Extract the [X, Y] coordinate from the center of the cell holding the provided text.  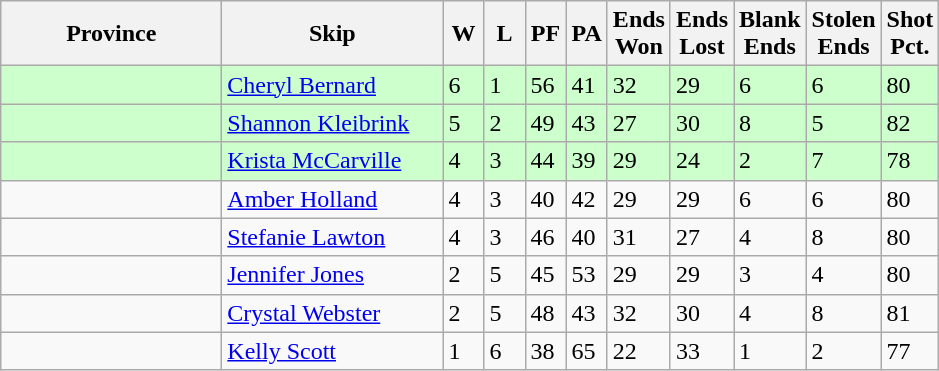
PA [586, 34]
Amber Holland [332, 199]
65 [586, 351]
PF [546, 34]
24 [702, 161]
46 [546, 237]
39 [586, 161]
77 [910, 351]
Blank Ends [770, 34]
W [464, 34]
Province [112, 34]
Jennifer Jones [332, 275]
Cheryl Bernard [332, 85]
7 [844, 161]
53 [586, 275]
41 [586, 85]
45 [546, 275]
Shot Pct. [910, 34]
Stolen Ends [844, 34]
56 [546, 85]
82 [910, 123]
Stefanie Lawton [332, 237]
Ends Won [638, 34]
Skip [332, 34]
31 [638, 237]
44 [546, 161]
22 [638, 351]
Ends Lost [702, 34]
L [504, 34]
81 [910, 313]
Kelly Scott [332, 351]
38 [546, 351]
42 [586, 199]
78 [910, 161]
Shannon Kleibrink [332, 123]
Krista McCarville [332, 161]
Crystal Webster [332, 313]
33 [702, 351]
49 [546, 123]
48 [546, 313]
